Search for the cell housing the specified text and yield its [X, Y] center coordinate. 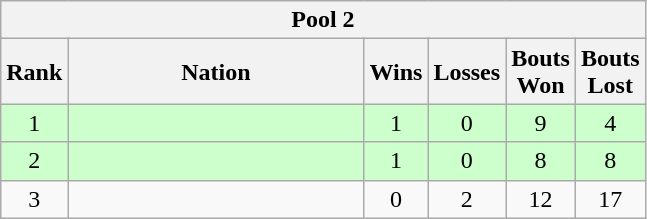
12 [541, 199]
9 [541, 123]
17 [610, 199]
3 [34, 199]
Nation [216, 72]
Bouts Won [541, 72]
4 [610, 123]
Losses [467, 72]
Wins [396, 72]
Bouts Lost [610, 72]
Pool 2 [323, 20]
Rank [34, 72]
